Identify which cell holds the provided text, then report its [X, Y] central coordinate. 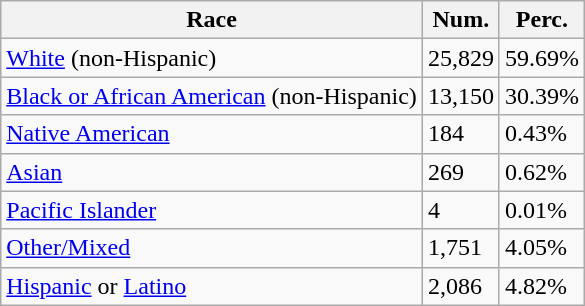
Native American [212, 134]
Other/Mixed [212, 248]
Asian [212, 172]
Perc. [542, 20]
13,150 [460, 96]
59.69% [542, 58]
Hispanic or Latino [212, 286]
0.01% [542, 210]
0.62% [542, 172]
184 [460, 134]
2,086 [460, 286]
25,829 [460, 58]
4.05% [542, 248]
White (non-Hispanic) [212, 58]
0.43% [542, 134]
1,751 [460, 248]
Race [212, 20]
30.39% [542, 96]
Pacific Islander [212, 210]
269 [460, 172]
4.82% [542, 286]
Num. [460, 20]
Black or African American (non-Hispanic) [212, 96]
4 [460, 210]
